Determine the (x, y) coordinate at the center of the cell enclosing the given text.  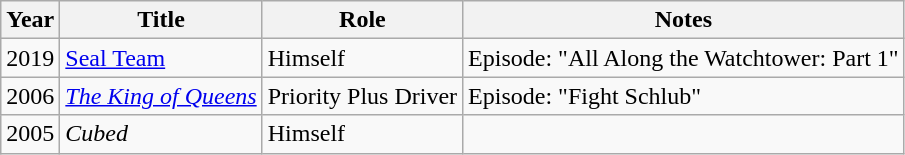
Cubed (161, 134)
Episode: "All Along the Watchtower: Part 1" (684, 58)
Episode: "Fight Schlub" (684, 96)
Role (362, 20)
Priority Plus Driver (362, 96)
Title (161, 20)
Seal Team (161, 58)
2006 (30, 96)
Notes (684, 20)
Year (30, 20)
2019 (30, 58)
2005 (30, 134)
The King of Queens (161, 96)
